Determine the (x, y) coordinate at the center of the cell enclosing the given text.  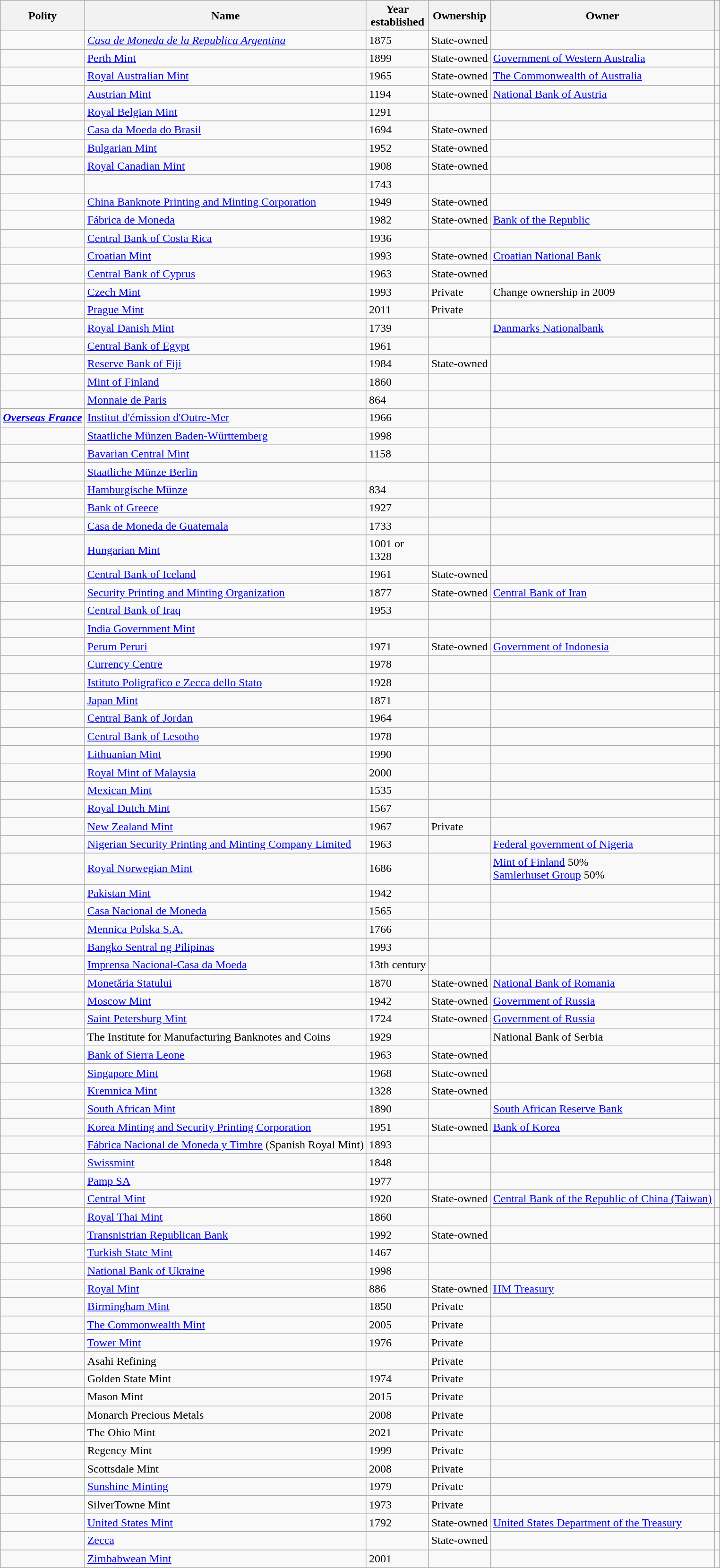
Royal Danish Mint (225, 328)
Turkish State Mint (225, 1253)
1194 (397, 94)
Swissmint (225, 1163)
Royal Norwegian Mint (225, 869)
1467 (397, 1253)
United States Mint (225, 1523)
HM Treasury (602, 1289)
Bank of Korea (602, 1127)
Bavarian Central Mint (225, 454)
Asahi Refining (225, 1361)
1952 (397, 148)
Central Bank of Cyprus (225, 274)
1850 (397, 1307)
Change ownership in 2009 (602, 292)
1001 or1328 (397, 550)
1971 (397, 646)
1953 (397, 611)
Polity (43, 16)
1977 (397, 1181)
Royal Australian Mint (225, 76)
1928 (397, 682)
1743 (397, 184)
1974 (397, 1378)
Casa de Moneda de la Republica Argentina (225, 40)
Austrian Mint (225, 94)
1535 (397, 790)
Japan Mint (225, 700)
Government of Western Australia (602, 58)
1766 (397, 929)
Zecca (225, 1541)
Casa da Moeda do Brasil (225, 130)
India Government Mint (225, 629)
Royal Thai Mint (225, 1217)
1567 (397, 808)
Government of Indonesia (602, 646)
Security Printing and Minting Organization (225, 593)
The Ohio Mint (225, 1433)
United States Department of the Treasury (602, 1523)
1929 (397, 1037)
Monnaie de Paris (225, 400)
Royal Belgian Mint (225, 112)
South African Mint (225, 1109)
1979 (397, 1487)
National Bank of Romania (602, 983)
1870 (397, 983)
The Commonwealth Mint (225, 1325)
Central Bank of Iceland (225, 575)
Staatliche Münzen Baden-Württemberg (225, 436)
Saint Petersburg Mint (225, 1019)
Bank of Sierra Leone (225, 1055)
The Institute for Manufacturing Banknotes and Coins (225, 1037)
Prague Mint (225, 310)
1694 (397, 130)
South African Reserve Bank (602, 1109)
2001 (397, 1559)
1984 (397, 364)
2011 (397, 310)
Central Bank of Iran (602, 593)
1999 (397, 1451)
1973 (397, 1505)
2021 (397, 1433)
Moscow Mint (225, 1001)
1565 (397, 911)
Royal Mint (225, 1289)
Mexican Mint (225, 790)
Czech Mint (225, 292)
1686 (397, 869)
1733 (397, 526)
Mason Mint (225, 1396)
1990 (397, 754)
1949 (397, 202)
Currency Centre (225, 664)
Royal Mint of Malaysia (225, 772)
Golden State Mint (225, 1378)
Nigerian Security Printing and Minting Company Limited (225, 844)
1328 (397, 1091)
National Bank of Austria (602, 94)
Royal Dutch Mint (225, 808)
1920 (397, 1199)
1890 (397, 1109)
Central Bank of Jordan (225, 718)
1291 (397, 112)
National Bank of Serbia (602, 1037)
Bank of the Republic (602, 220)
1877 (397, 593)
Institut d'émission d'Outre-Mer (225, 418)
Korea Minting and Security Printing Corporation (225, 1127)
834 (397, 490)
1966 (397, 418)
The Commonwealth of Australia (602, 76)
Yearestablished (397, 16)
Hungarian Mint (225, 550)
1158 (397, 454)
1968 (397, 1073)
SilverTowne Mint (225, 1505)
Lithuanian Mint (225, 754)
1951 (397, 1127)
National Bank of Ukraine (225, 1271)
Fábrica de Moneda (225, 220)
Central Bank of Egypt (225, 346)
China Banknote Printing and Minting Corporation (225, 202)
1899 (397, 58)
Danmarks Nationalbank (602, 328)
Central Mint (225, 1199)
1875 (397, 40)
Bank of Greece (225, 508)
1871 (397, 700)
Hamburgische Münze (225, 490)
1927 (397, 508)
864 (397, 400)
Tower Mint (225, 1343)
Pamp SA (225, 1181)
Staatliche Münze Berlin (225, 472)
New Zealand Mint (225, 827)
2015 (397, 1396)
Sunshine Minting (225, 1487)
Croatian Mint (225, 256)
Central Bank of Lesotho (225, 736)
1893 (397, 1145)
Pakistan Mint (225, 893)
Bulgarian Mint (225, 148)
886 (397, 1289)
1982 (397, 220)
Croatian National Bank (602, 256)
Central Bank of the Republic of China (Taiwan) (602, 1199)
Zimbabwean Mint (225, 1559)
Regency Mint (225, 1451)
Istituto Poligrafico e Zecca dello Stato (225, 682)
Overseas France (43, 418)
Kremnica Mint (225, 1091)
13th century (397, 965)
Reserve Bank of Fiji (225, 364)
1908 (397, 166)
Fábrica Nacional de Moneda y Timbre (Spanish Royal Mint) (225, 1145)
1724 (397, 1019)
Owner (602, 16)
1792 (397, 1523)
Mint of Finland (225, 382)
Birmingham Mint (225, 1307)
Federal government of Nigeria (602, 844)
1992 (397, 1235)
Central Bank of Iraq (225, 611)
1936 (397, 238)
Bangko Sentral ng Pilipinas (225, 947)
Mint of Finland 50%Samlerhuset Group 50% (602, 869)
Perth Mint (225, 58)
1848 (397, 1163)
Monetăria Statului (225, 983)
Name (225, 16)
1964 (397, 718)
1976 (397, 1343)
1739 (397, 328)
1965 (397, 76)
2005 (397, 1325)
Mennica Polska S.A. (225, 929)
Casa Nacional de Moneda (225, 911)
Scottsdale Mint (225, 1469)
Singapore Mint (225, 1073)
2000 (397, 772)
Ownership (459, 16)
Casa de Moneda de Guatemala (225, 526)
Imprensa Nacional-Casa da Moeda (225, 965)
Royal Canadian Mint (225, 166)
1967 (397, 827)
Central Bank of Costa Rica (225, 238)
Transnistrian Republican Bank (225, 1235)
Monarch Precious Metals (225, 1414)
Perum Peruri (225, 646)
